Determine the [x, y] coordinate at the center of the cell enclosing the given text.  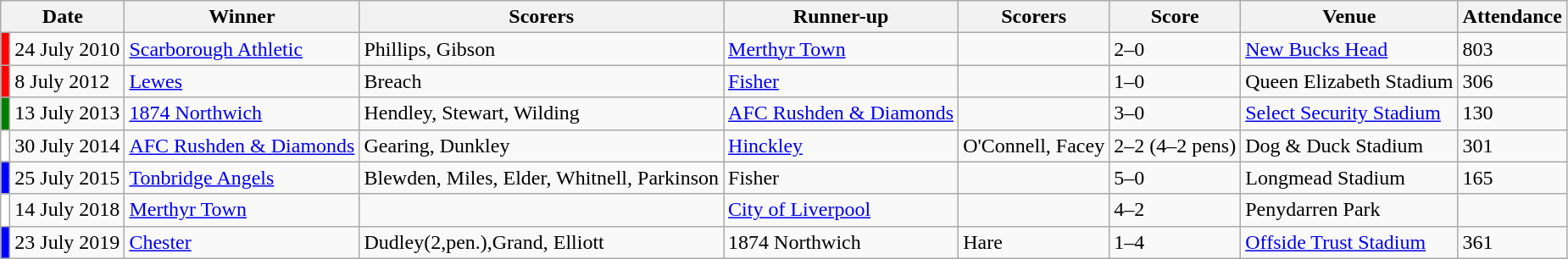
23 July 2019 [68, 242]
Longmead Stadium [1349, 178]
361 [1512, 242]
Blewden, Miles, Elder, Whitnell, Parkinson [542, 178]
2–2 (4–2 pens) [1175, 146]
Dudley(2,pen.),Grand, Elliott [542, 242]
1–4 [1175, 242]
Dog & Duck Stadium [1349, 146]
Scarborough Athletic [242, 49]
13 July 2013 [68, 113]
O'Connell, Facey [1034, 146]
301 [1512, 146]
24 July 2010 [68, 49]
25 July 2015 [68, 178]
165 [1512, 178]
14 July 2018 [68, 210]
Score [1175, 17]
New Bucks Head [1349, 49]
3–0 [1175, 113]
4–2 [1175, 210]
Penydarren Park [1349, 210]
Date [63, 17]
Tonbridge Angels [242, 178]
Gearing, Dunkley [542, 146]
Lewes [242, 81]
Venue [1349, 17]
Queen Elizabeth Stadium [1349, 81]
803 [1512, 49]
1–0 [1175, 81]
Hendley, Stewart, Wilding [542, 113]
306 [1512, 81]
Winner [242, 17]
Chester [242, 242]
2–0 [1175, 49]
Offside Trust Stadium [1349, 242]
5–0 [1175, 178]
Runner-up [841, 17]
Hare [1034, 242]
Select Security Stadium [1349, 113]
8 July 2012 [68, 81]
Phillips, Gibson [542, 49]
Attendance [1512, 17]
City of Liverpool [841, 210]
Breach [542, 81]
130 [1512, 113]
30 July 2014 [68, 146]
Hinckley [841, 146]
